Identify which cell holds the provided text, then report its [X, Y] central coordinate. 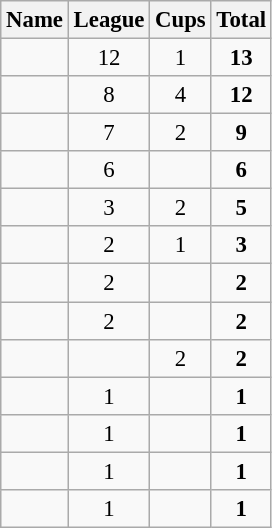
Name [35, 20]
5 [241, 208]
8 [108, 95]
League [108, 20]
13 [241, 58]
7 [108, 133]
9 [241, 133]
4 [180, 95]
Cups [180, 20]
Total [241, 20]
